Identify which cell holds the provided text, then report its (X, Y) central coordinate. 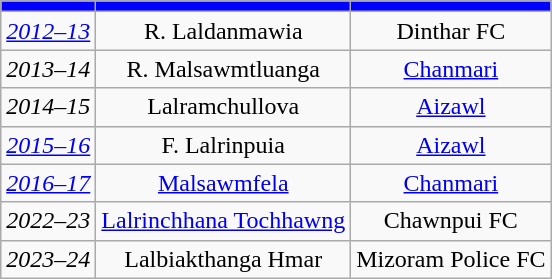
2022–23 (48, 221)
Lalramchullova (224, 107)
Lalrinchhana Tochhawng (224, 221)
Chawnpui FC (451, 221)
2023–24 (48, 259)
2016–17 (48, 183)
R. Malsawmtluanga (224, 69)
F. Lalrinpuia (224, 145)
2013–14 (48, 69)
2014–15 (48, 107)
Lalbiakthanga Hmar (224, 259)
R. Laldanmawia (224, 31)
2015–16 (48, 145)
Dinthar FC (451, 31)
2012–13 (48, 31)
Malsawmfela (224, 183)
Mizoram Police FC (451, 259)
